Return [X, Y] of the center of cell containing provided text 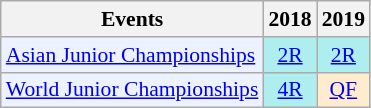
2019 [344, 19]
Events [132, 19]
4R [290, 90]
Asian Junior Championships [132, 55]
World Junior Championships [132, 90]
2018 [290, 19]
QF [344, 90]
